Determine the (x, y) coordinate at the center of the cell enclosing the given text.  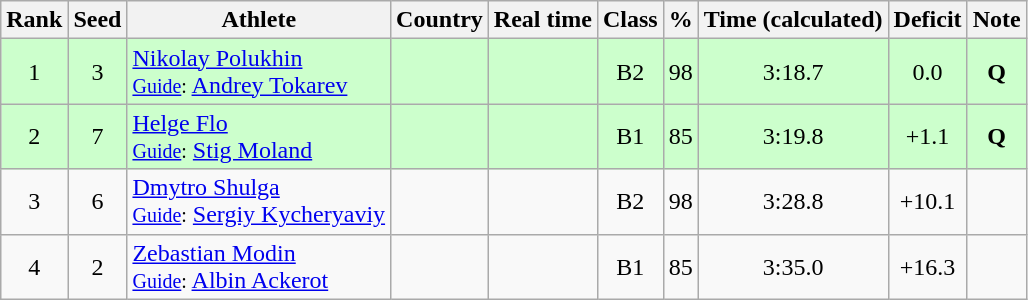
Seed (98, 20)
Country (440, 20)
Deficit (928, 20)
4 (34, 266)
+10.1 (928, 202)
Real time (542, 20)
Athlete (259, 20)
+16.3 (928, 266)
1 (34, 72)
3:19.8 (793, 136)
+1.1 (928, 136)
3:35.0 (793, 266)
% (680, 20)
Zebastian ModinGuide: Albin Ackerot (259, 266)
3:18.7 (793, 72)
7 (98, 136)
Helge FloGuide: Stig Moland (259, 136)
6 (98, 202)
Dmytro ShulgaGuide: Sergiy Kycheryaviy (259, 202)
3:28.8 (793, 202)
0.0 (928, 72)
Class (630, 20)
Time (calculated) (793, 20)
Nikolay PolukhinGuide: Andrey Tokarev (259, 72)
Rank (34, 20)
Note (996, 20)
